Pinpoint the cell where the given text exists, returning its (x, y) midpoint coordinate. 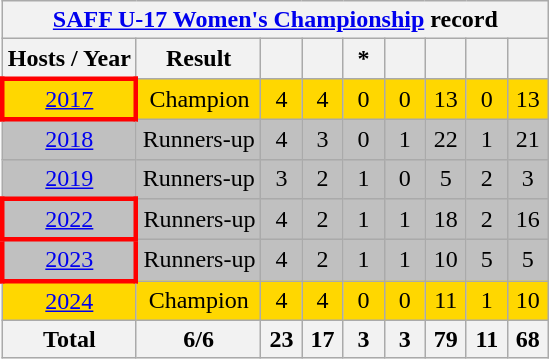
21 (528, 139)
17 (322, 339)
* (364, 59)
18 (446, 220)
Total (69, 339)
SAFF U-17 Women's Championship record (275, 20)
6/6 (198, 339)
2023 (69, 260)
23 (282, 339)
Result (198, 59)
2019 (69, 179)
2024 (69, 301)
2017 (69, 98)
68 (528, 339)
2022 (69, 220)
16 (528, 220)
22 (446, 139)
Hosts / Year (69, 59)
2018 (69, 139)
79 (446, 339)
